Provide the [X, Y] coordinate of the cell's center where the given text is located.  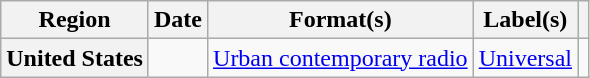
Format(s) [341, 20]
Label(s) [525, 20]
Date [178, 20]
Urban contemporary radio [341, 58]
Universal [525, 58]
Region [75, 20]
United States [75, 58]
